Identify which cell holds the provided text, then report its [X, Y] central coordinate. 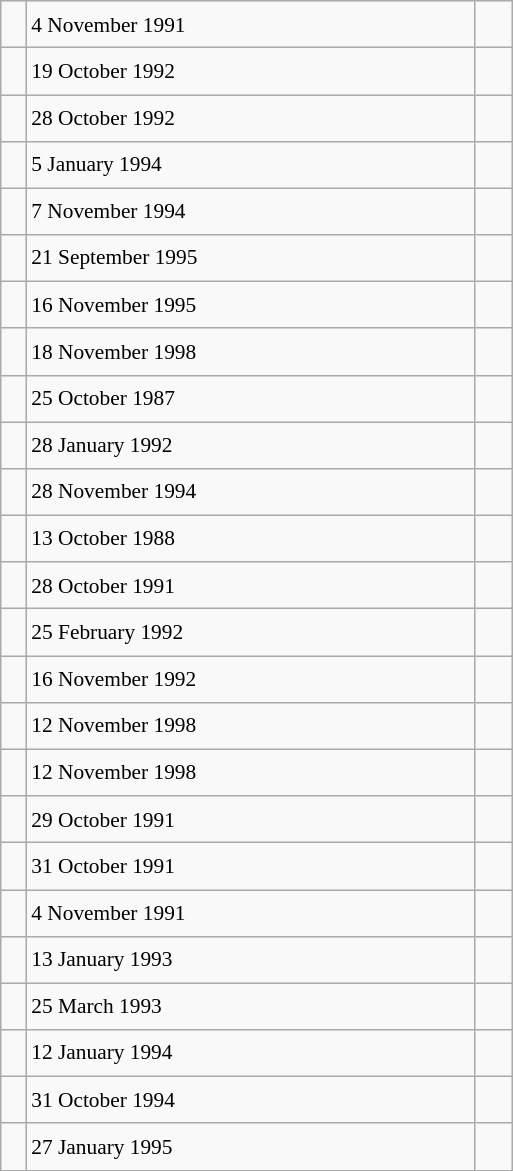
16 November 1992 [250, 680]
7 November 1994 [250, 212]
21 September 1995 [250, 258]
28 January 1992 [250, 446]
5 January 1994 [250, 164]
16 November 1995 [250, 306]
31 October 1994 [250, 1100]
28 October 1991 [250, 586]
25 October 1987 [250, 398]
25 March 1993 [250, 1006]
27 January 1995 [250, 1146]
31 October 1991 [250, 866]
25 February 1992 [250, 632]
29 October 1991 [250, 820]
13 January 1993 [250, 960]
12 January 1994 [250, 1054]
13 October 1988 [250, 538]
28 November 1994 [250, 492]
18 November 1998 [250, 352]
19 October 1992 [250, 72]
28 October 1992 [250, 118]
